Capture the cell that displays the provided text and extract its [x, y] central coordinate. 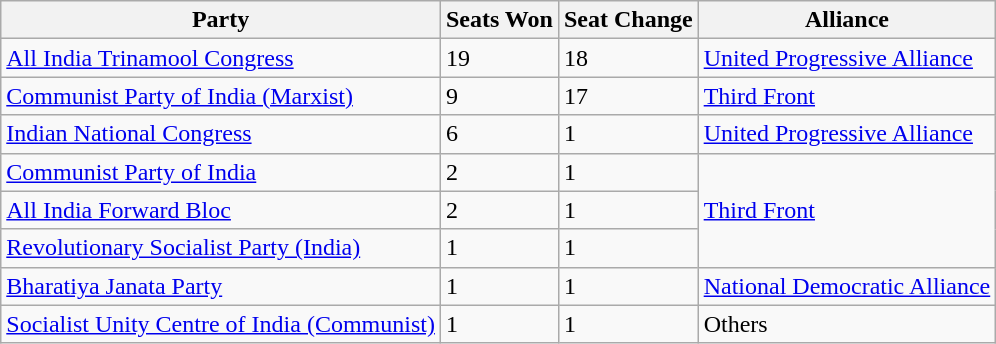
19 [499, 58]
Communist Party of India (Marxist) [221, 96]
Bharatiya Janata Party [221, 286]
National Democratic Alliance [847, 286]
17 [628, 96]
Seat Change [628, 20]
All India Forward Bloc [221, 210]
Communist Party of India [221, 172]
Alliance [847, 20]
Party [221, 20]
All India Trinamool Congress [221, 58]
Indian National Congress [221, 134]
Socialist Unity Centre of India (Communist) [221, 324]
Revolutionary Socialist Party (India) [221, 248]
Others [847, 324]
18 [628, 58]
Seats Won [499, 20]
9 [499, 96]
6 [499, 134]
